Detect which cell encompasses the target text, then output its [X, Y] center coordinate. 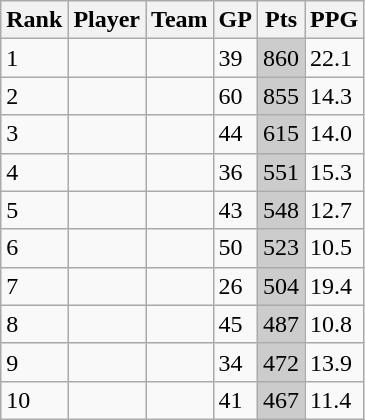
615 [280, 134]
523 [280, 248]
5 [34, 210]
10.5 [334, 248]
22.1 [334, 58]
1 [34, 58]
3 [34, 134]
548 [280, 210]
PPG [334, 20]
10 [34, 400]
11.4 [334, 400]
Rank [34, 20]
2 [34, 96]
GP [235, 20]
13.9 [334, 362]
860 [280, 58]
60 [235, 96]
9 [34, 362]
Pts [280, 20]
14.0 [334, 134]
26 [235, 286]
8 [34, 324]
487 [280, 324]
12.7 [334, 210]
Team [180, 20]
6 [34, 248]
41 [235, 400]
45 [235, 324]
36 [235, 172]
14.3 [334, 96]
7 [34, 286]
50 [235, 248]
34 [235, 362]
15.3 [334, 172]
43 [235, 210]
44 [235, 134]
551 [280, 172]
472 [280, 362]
10.8 [334, 324]
855 [280, 96]
4 [34, 172]
504 [280, 286]
19.4 [334, 286]
39 [235, 58]
Player [107, 20]
467 [280, 400]
